Identify which cell holds the provided text, then report its [X, Y] central coordinate. 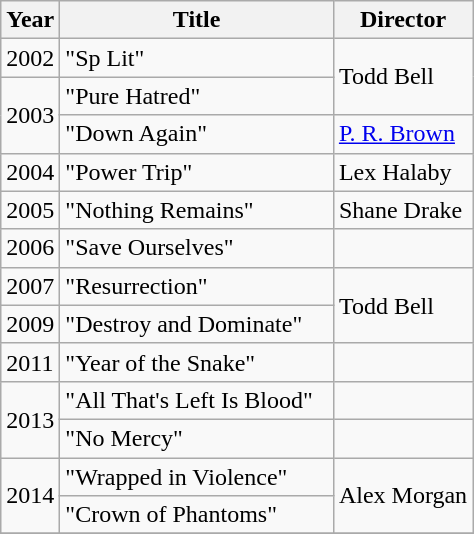
"No Mercy" [197, 438]
2002 [30, 58]
"Down Again" [197, 134]
"Year of the Snake" [197, 362]
"Save Ourselves" [197, 248]
"Pure Hatred" [197, 96]
Shane Drake [402, 210]
2011 [30, 362]
2006 [30, 248]
"Crown of Phantoms" [197, 515]
"All That's Left Is Blood" [197, 400]
"Nothing Remains" [197, 210]
"Resurrection" [197, 286]
Director [402, 20]
2005 [30, 210]
"Sp Lit" [197, 58]
2009 [30, 324]
2013 [30, 419]
2003 [30, 115]
2004 [30, 172]
Alex Morgan [402, 496]
P. R. Brown [402, 134]
"Destroy and Dominate" [197, 324]
Title [197, 20]
"Power Trip" [197, 172]
2014 [30, 496]
Lex Halaby [402, 172]
"Wrapped in Violence" [197, 477]
2007 [30, 286]
Year [30, 20]
